Return the (x, y) coordinate for the center point of the cell that contains the specified text.  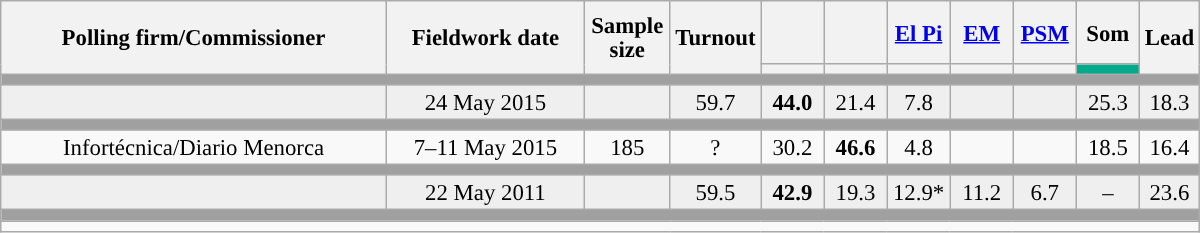
12.9* (918, 194)
25.3 (1108, 102)
23.6 (1169, 194)
Infortécnica/Diario Menorca (194, 148)
46.6 (856, 148)
59.7 (716, 102)
18.5 (1108, 148)
6.7 (1044, 194)
Turnout (716, 38)
44.0 (792, 102)
EM (982, 32)
22 May 2011 (485, 194)
Som (1108, 32)
30.2 (792, 148)
7.8 (918, 102)
? (716, 148)
PSM (1044, 32)
– (1108, 194)
Sample size (627, 38)
185 (627, 148)
19.3 (856, 194)
4.8 (918, 148)
59.5 (716, 194)
24 May 2015 (485, 102)
42.9 (792, 194)
Lead (1169, 38)
11.2 (982, 194)
18.3 (1169, 102)
Fieldwork date (485, 38)
Polling firm/Commissioner (194, 38)
El Pi (918, 32)
7–11 May 2015 (485, 148)
21.4 (856, 102)
16.4 (1169, 148)
